Find where the given text appears and provide that cell's center as (x, y) coordinate. 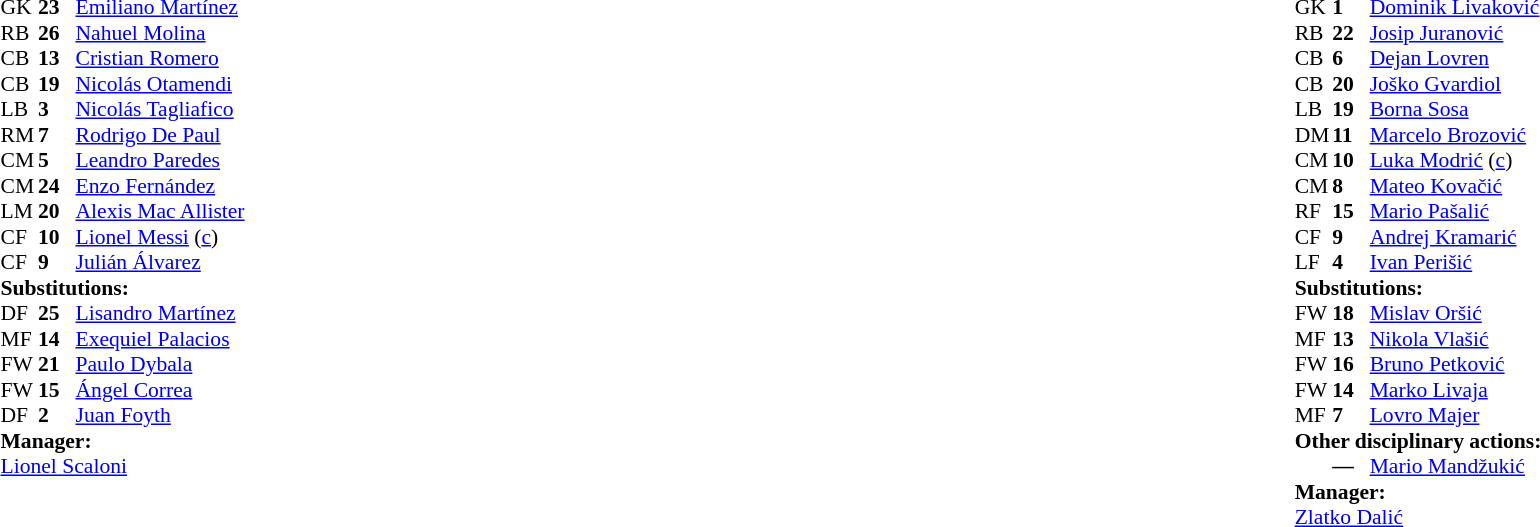
LF (1314, 263)
16 (1351, 365)
RF (1314, 211)
Rodrigo De Paul (160, 135)
Leandro Paredes (160, 161)
Enzo Fernández (160, 186)
4 (1351, 263)
Cristian Romero (160, 59)
Nicolás Otamendi (160, 84)
Juan Foyth (160, 415)
Paulo Dybala (160, 365)
RM (19, 135)
Lisandro Martínez (160, 313)
24 (57, 186)
18 (1351, 313)
25 (57, 313)
DM (1314, 135)
6 (1351, 59)
Nicolás Tagliafico (160, 109)
LM (19, 211)
21 (57, 365)
2 (57, 415)
— (1351, 467)
Exequiel Palacios (160, 339)
Lionel Messi (c) (160, 237)
Ángel Correa (160, 390)
11 (1351, 135)
26 (57, 33)
Substitutions: (122, 288)
3 (57, 109)
Manager: (122, 441)
8 (1351, 186)
Lionel Scaloni (122, 467)
Julián Álvarez (160, 263)
Nahuel Molina (160, 33)
5 (57, 161)
Alexis Mac Allister (160, 211)
22 (1351, 33)
